Extract the [X, Y] coordinate from the center of the cell holding the provided text.  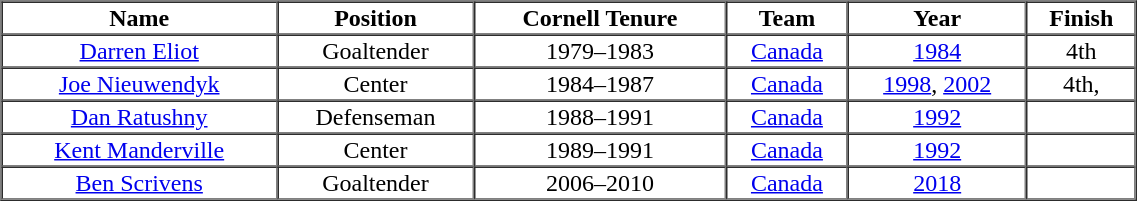
Position [376, 18]
2018 [937, 182]
2006–2010 [600, 182]
Name [140, 18]
Finish [1081, 18]
1989–1991 [600, 150]
Defenseman [376, 116]
Year [937, 18]
1998, 2002 [937, 84]
Joe Nieuwendyk [140, 84]
4th [1081, 50]
1979–1983 [600, 50]
1984 [937, 50]
1984–1987 [600, 84]
4th, [1081, 84]
Team [787, 18]
Darren Eliot [140, 50]
Kent Manderville [140, 150]
1988–1991 [600, 116]
Dan Ratushny [140, 116]
Cornell Tenure [600, 18]
Ben Scrivens [140, 182]
